Capture the cell that displays the provided text and extract its (x, y) central coordinate. 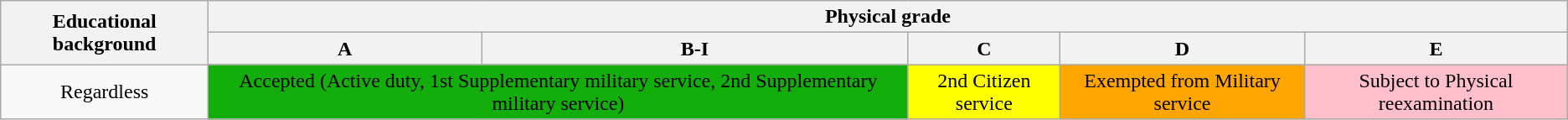
B-I (695, 49)
Regardless (105, 92)
A (345, 49)
Subject to Physical reexamination (1436, 92)
2nd Citizen service (983, 92)
Educational background (105, 33)
Exempted from Military service (1182, 92)
E (1436, 49)
Physical grade (888, 17)
Accepted (Active duty, 1st Supplementary military service, 2nd Supplementary military service) (559, 92)
D (1182, 49)
C (983, 49)
